Pinpoint the cell where the given text exists, returning its [X, Y] midpoint coordinate. 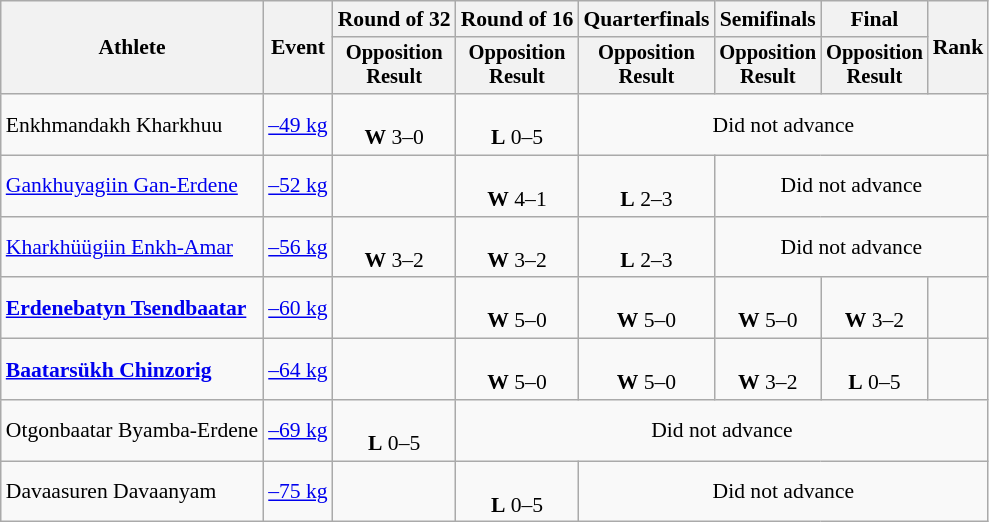
Final [874, 19]
–75 kg [298, 492]
–52 kg [298, 186]
–69 kg [298, 430]
Davaasuren Davaanyam [132, 492]
W 4–1 [518, 186]
Semifinals [768, 19]
Round of 32 [394, 19]
–49 kg [298, 124]
Athlete [132, 48]
–64 kg [298, 370]
Rank [958, 48]
Quarterfinals [646, 19]
–60 kg [298, 308]
Gankhuyagiin Gan-Erdene [132, 186]
Baatarsükh Chinzorig [132, 370]
Event [298, 48]
Kharkhüügiin Enkh-Amar [132, 248]
–56 kg [298, 248]
Round of 16 [518, 19]
Erdenebatyn Tsendbaatar [132, 308]
Enkhmandakh Kharkhuu [132, 124]
Otgonbaatar Byamba-Erdene [132, 430]
W 3–0 [394, 124]
